Output the [X, Y] coordinate of the center of the cell containing the given text.  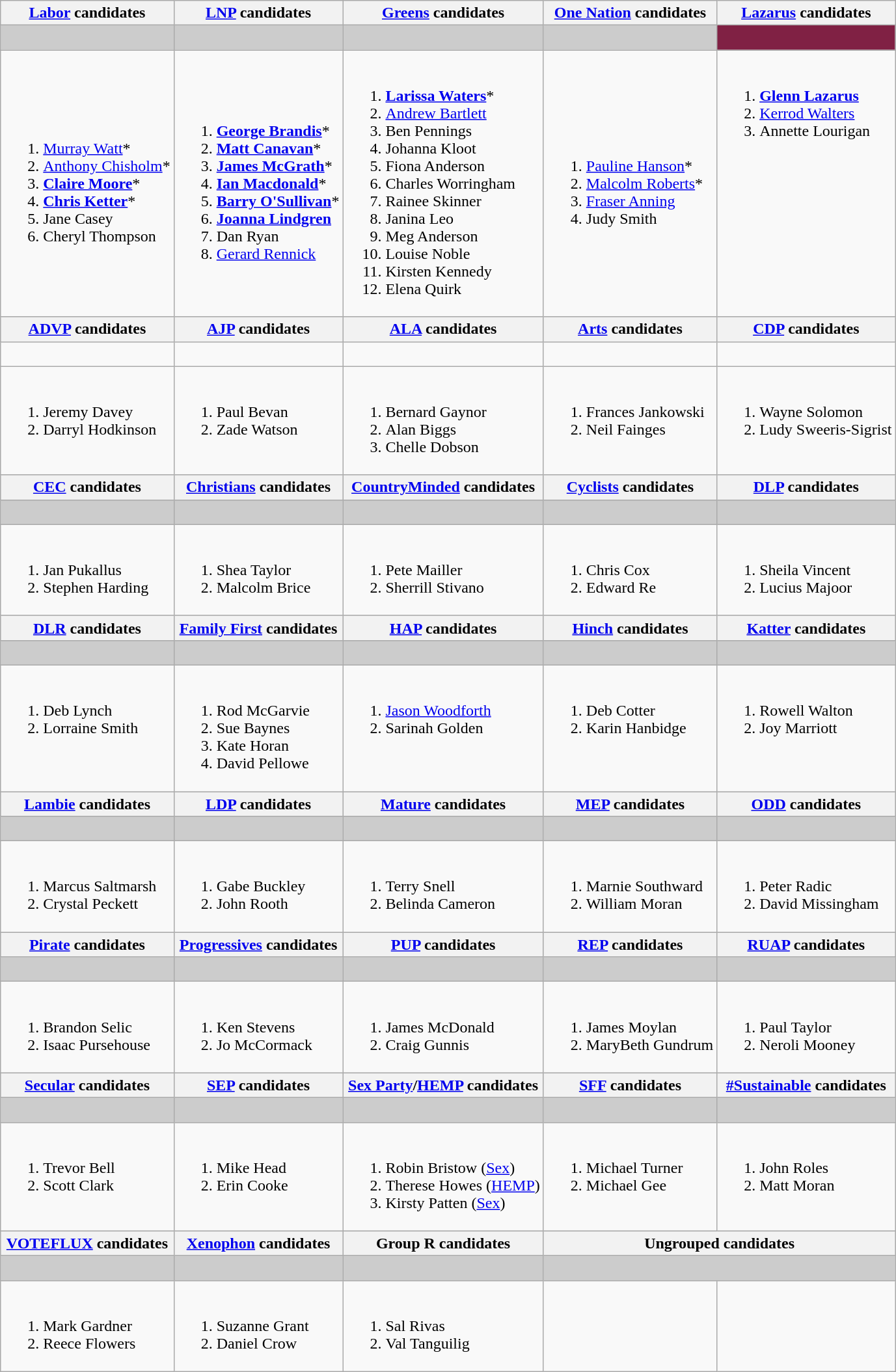
DLR candidates [87, 628]
Ken StevensJo McCormack [258, 1027]
Pauline Hanson*Malcolm Roberts*Fraser AnningJudy Smith [630, 183]
Jason WoodforthSarinah Golden [443, 728]
Terry SnellBelinda Cameron [443, 887]
Christians candidates [258, 487]
AJP candidates [258, 329]
Murray Watt*Anthony Chisholm*Claire Moore*Chris Ketter*Jane CaseyCheryl Thompson [87, 183]
Arts candidates [630, 329]
Chris CoxEdward Re [630, 570]
Paul TaylorNeroli Mooney [806, 1027]
VOTEFLUX candidates [87, 1243]
Group R candidates [443, 1243]
Progressives candidates [258, 945]
One Nation candidates [630, 13]
Michael TurnerMichael Gee [630, 1176]
Katter candidates [806, 628]
Sal RivasVal Tanguilig [443, 1326]
Trevor BellScott Clark [87, 1176]
Mike HeadErin Cooke [258, 1176]
Wayne SolomonLudy Sweeris-Sigrist [806, 420]
Glenn LazarusKerrod WaltersAnnette Lourigan [806, 183]
DLP candidates [806, 487]
#Sustainable candidates [806, 1085]
Frances JankowskiNeil Fainges [630, 420]
Rod McGarvieSue BaynesKate HoranDavid Pellowe [258, 728]
ALA candidates [443, 329]
CEC candidates [87, 487]
Bernard GaynorAlan BiggsChelle Dobson [443, 420]
Sex Party/HEMP candidates [443, 1085]
Jan PukallusStephen Harding [87, 570]
Family First candidates [258, 628]
Mature candidates [443, 803]
Pirate candidates [87, 945]
Mark GardnerReece Flowers [87, 1326]
Gabe BuckleyJohn Rooth [258, 887]
James McDonaldCraig Gunnis [443, 1027]
LDP candidates [258, 803]
HAP candidates [443, 628]
Robin Bristow (Sex)Therese Howes (HEMP)Kirsty Patten (Sex) [443, 1176]
PUP candidates [443, 945]
CDP candidates [806, 329]
Hinch candidates [630, 628]
Shea TaylorMalcolm Brice [258, 570]
Paul BevanZade Watson [258, 420]
Peter RadicDavid Missingham [806, 887]
Rowell WaltonJoy Marriott [806, 728]
ADVP candidates [87, 329]
Marcus SaltmarshCrystal Peckett [87, 887]
John RolesMatt Moran [806, 1176]
Sheila VincentLucius Majoor [806, 570]
Labor candidates [87, 13]
James MoylanMaryBeth Gundrum [630, 1027]
Deb CotterKarin Hanbidge [630, 728]
SFF candidates [630, 1085]
Greens candidates [443, 13]
Ungrouped candidates [720, 1243]
Suzanne GrantDaniel Crow [258, 1326]
LNP candidates [258, 13]
ODD candidates [806, 803]
RUAP candidates [806, 945]
REP candidates [630, 945]
Pete MaillerSherrill Stivano [443, 570]
George Brandis*Matt Canavan*James McGrath*Ian Macdonald*Barry O'Sullivan*Joanna LindgrenDan RyanGerard Rennick [258, 183]
Lazarus candidates [806, 13]
Jeremy DaveyDarryl Hodkinson [87, 420]
Secular candidates [87, 1085]
Lambie candidates [87, 803]
Brandon SelicIsaac Pursehouse [87, 1027]
MEP candidates [630, 803]
Deb LynchLorraine Smith [87, 728]
Xenophon candidates [258, 1243]
Marnie SouthwardWilliam Moran [630, 887]
SEP candidates [258, 1085]
CountryMinded candidates [443, 487]
Cyclists candidates [630, 487]
